From the cell containing the given text, extract its center point as [X, Y] coordinate. 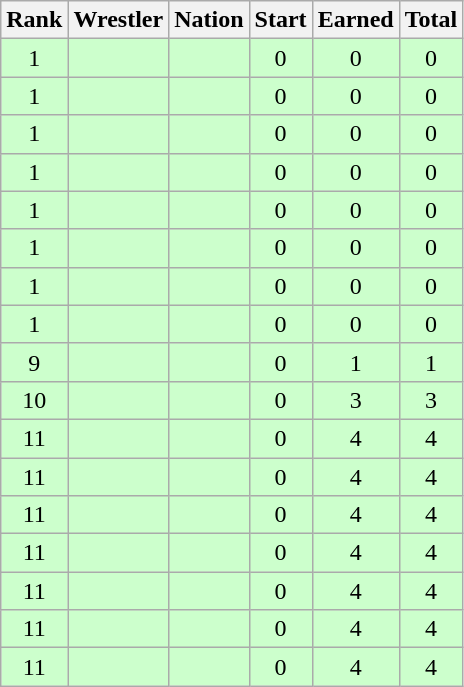
Total [431, 20]
10 [34, 400]
Wrestler [118, 20]
Start [280, 20]
Nation [209, 20]
9 [34, 362]
Rank [34, 20]
Earned [356, 20]
